Locate the cell with the specified text and output its (x, y) center coordinate. 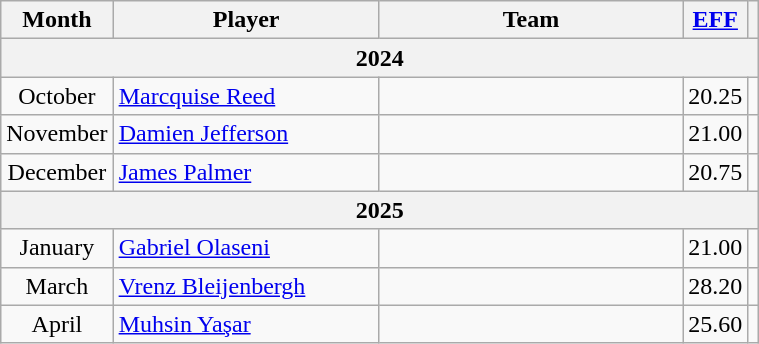
EFF (716, 20)
28.20 (716, 286)
November (57, 134)
Team (531, 20)
20.25 (716, 96)
Damien Jefferson (246, 134)
December (57, 172)
Vrenz Bleijenbergh (246, 286)
2025 (380, 210)
January (57, 248)
October (57, 96)
20.75 (716, 172)
2024 (380, 58)
April (57, 324)
March (57, 286)
Month (57, 20)
Gabriel Olaseni (246, 248)
Player (246, 20)
25.60 (716, 324)
James Palmer (246, 172)
Marcquise Reed (246, 96)
Muhsin Yaşar (246, 324)
